Identify which cell holds the provided text, then report its (X, Y) central coordinate. 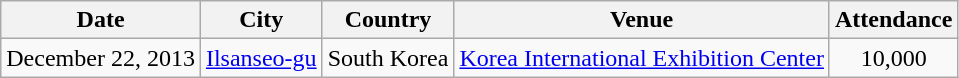
Venue (642, 20)
Korea International Exhibition Center (642, 58)
South Korea (388, 58)
City (261, 20)
Country (388, 20)
December 22, 2013 (101, 58)
Ilsanseo-gu (261, 58)
Date (101, 20)
10,000 (893, 58)
Attendance (893, 20)
